Scan for the cell matching the given text and deliver its [X, Y] coordinate at center. 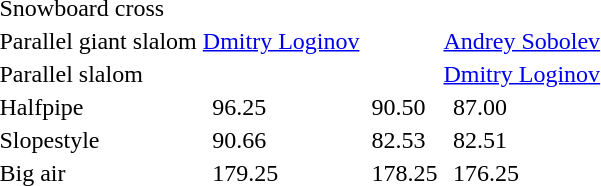
82.53 [404, 140]
96.25 [286, 107]
87.00 [526, 107]
90.66 [286, 140]
82.51 [526, 140]
Dmitry Loginov [281, 41]
90.50 [404, 107]
